Search for the cell housing the specified text and yield its [x, y] center coordinate. 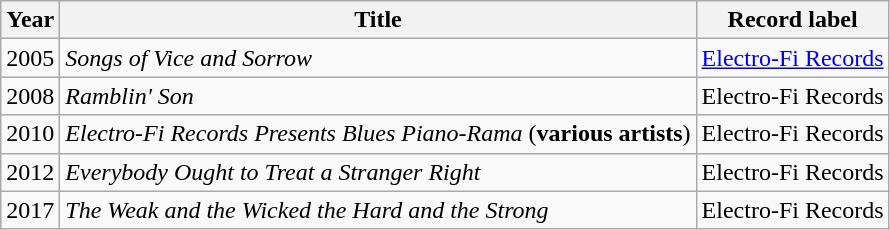
Electro-Fi Records Presents Blues Piano-Rama (various artists) [378, 134]
Everybody Ought to Treat a Stranger Right [378, 172]
Ramblin' Son [378, 96]
The Weak and the Wicked the Hard and the Strong [378, 210]
2005 [30, 58]
Songs of Vice and Sorrow [378, 58]
2010 [30, 134]
Year [30, 20]
Title [378, 20]
2017 [30, 210]
2008 [30, 96]
2012 [30, 172]
Record label [792, 20]
